From the cell containing the given text, extract its center point as (X, Y) coordinate. 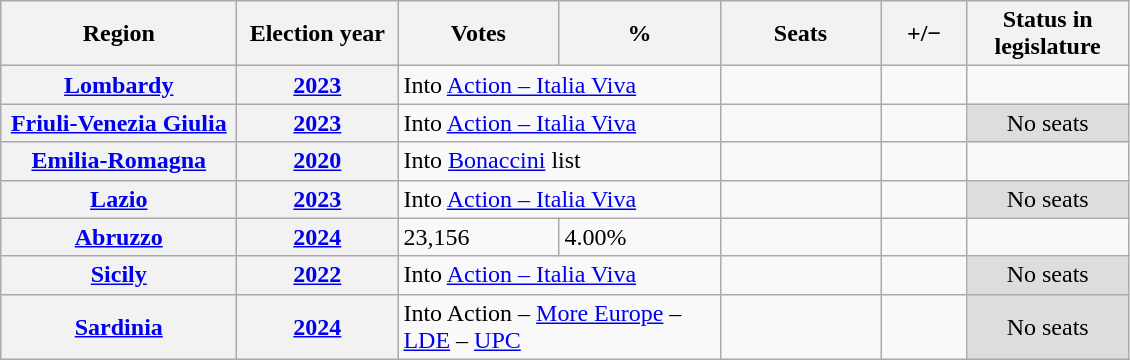
Sardinia (119, 326)
Lazio (119, 199)
Into Bonaccini list (559, 161)
4.00% (640, 237)
Sicily (119, 275)
Votes (478, 34)
% (640, 34)
2022 (318, 275)
+/− (924, 34)
Lombardy (119, 85)
Abruzzo (119, 237)
23,156 (478, 237)
Election year (318, 34)
Emilia-Romagna (119, 161)
Region (119, 34)
Status in legislature (1048, 34)
Seats (800, 34)
Friuli-Venezia Giulia (119, 123)
2020 (318, 161)
Into Action – More Europe – LDE – UPC (559, 326)
